Extract the (x, y) coordinate from the center of the cell holding the provided text.  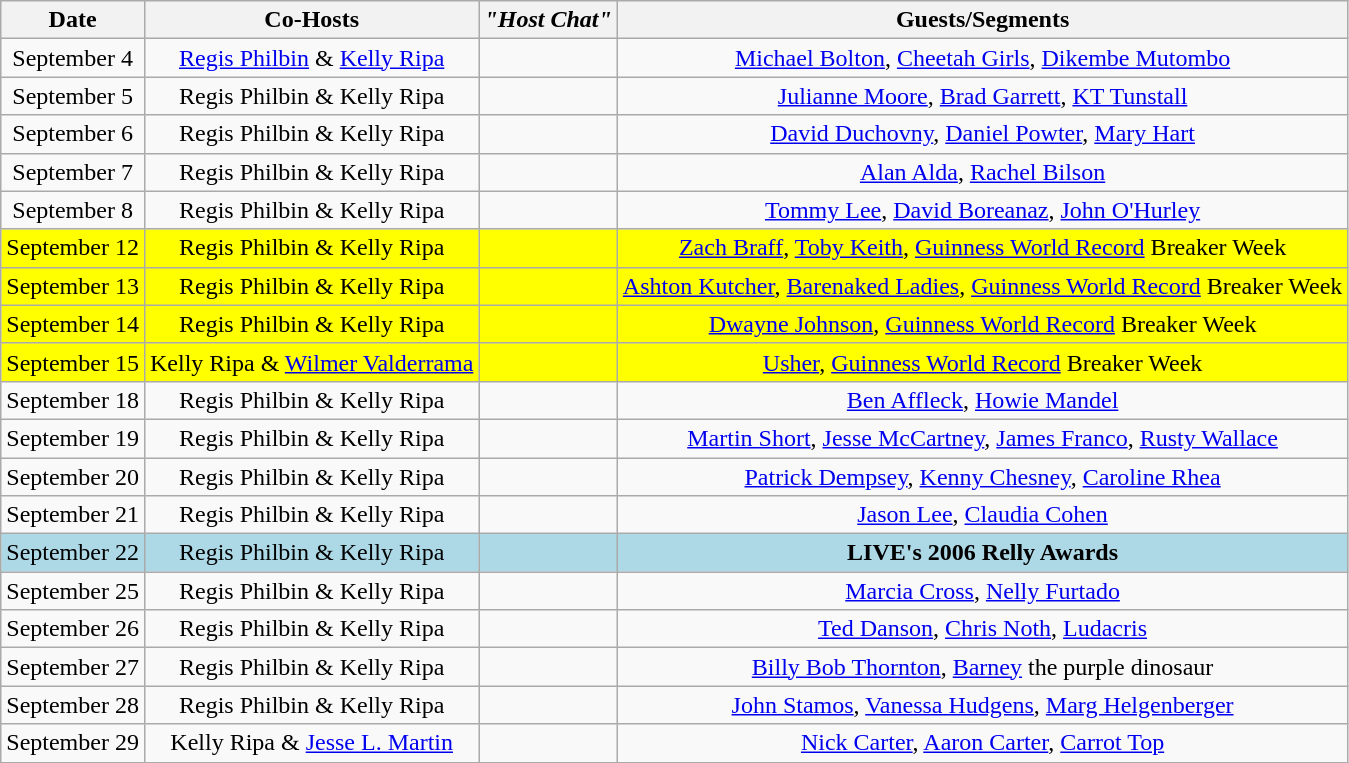
Michael Bolton, Cheetah Girls, Dikembe Mutombo (982, 58)
Marcia Cross, Nelly Furtado (982, 591)
September 28 (73, 705)
September 25 (73, 591)
Guests/Segments (982, 20)
September 29 (73, 743)
Billy Bob Thornton, Barney the purple dinosaur (982, 667)
September 13 (73, 286)
Nick Carter, Aaron Carter, Carrot Top (982, 743)
Co-Hosts (311, 20)
September 7 (73, 172)
David Duchovny, Daniel Powter, Mary Hart (982, 134)
Ashton Kutcher, Barenaked Ladies, Guinness World Record Breaker Week (982, 286)
Jason Lee, Claudia Cohen (982, 515)
LIVE's 2006 Relly Awards (982, 553)
Ted Danson, Chris Noth, Ludacris (982, 629)
Date (73, 20)
September 19 (73, 438)
Zach Braff, Toby Keith, Guinness World Record Breaker Week (982, 248)
Kelly Ripa & Wilmer Valderrama (311, 362)
September 26 (73, 629)
September 20 (73, 477)
Kelly Ripa & Jesse L. Martin (311, 743)
Dwayne Johnson, Guinness World Record Breaker Week (982, 324)
September 6 (73, 134)
September 21 (73, 515)
September 5 (73, 96)
September 4 (73, 58)
Ben Affleck, Howie Mandel (982, 400)
September 18 (73, 400)
Martin Short, Jesse McCartney, James Franco, Rusty Wallace (982, 438)
Usher, Guinness World Record Breaker Week (982, 362)
September 8 (73, 210)
September 12 (73, 248)
September 22 (73, 553)
John Stamos, Vanessa Hudgens, Marg Helgenberger (982, 705)
"Host Chat" (548, 20)
Julianne Moore, Brad Garrett, KT Tunstall (982, 96)
September 14 (73, 324)
Alan Alda, Rachel Bilson (982, 172)
Tommy Lee, David Boreanaz, John O'Hurley (982, 210)
Patrick Dempsey, Kenny Chesney, Caroline Rhea (982, 477)
September 27 (73, 667)
September 15 (73, 362)
